Return the (x, y) coordinate for the center point of the cell that contains the specified text.  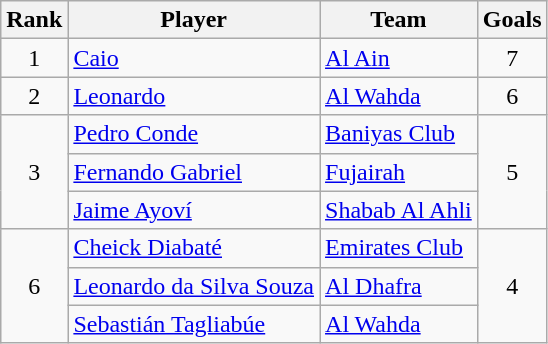
Pedro Conde (194, 134)
2 (34, 96)
5 (512, 172)
Sebastián Tagliabúe (194, 324)
Fernando Gabriel (194, 172)
Leonardo (194, 96)
Al Ain (399, 58)
Goals (512, 20)
Cheick Diabaté (194, 248)
4 (512, 286)
Leonardo da Silva Souza (194, 286)
Caio (194, 58)
7 (512, 58)
3 (34, 172)
Emirates Club (399, 248)
Player (194, 20)
Al Dhafra (399, 286)
Fujairah (399, 172)
Jaime Ayoví (194, 210)
Baniyas Club (399, 134)
1 (34, 58)
Team (399, 20)
Rank (34, 20)
Shabab Al Ahli (399, 210)
